Identify which cell holds the provided text, then report its (X, Y) central coordinate. 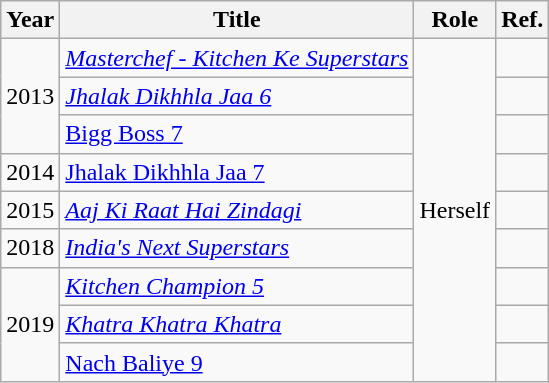
Herself (455, 210)
India's Next Superstars (237, 248)
2018 (30, 248)
Masterchef - Kitchen Ke Superstars (237, 58)
Title (237, 20)
Aaj Ki Raat Hai Zindagi (237, 210)
Khatra Khatra Khatra (237, 324)
2015 (30, 210)
Jhalak Dikhhla Jaa 7 (237, 172)
Ref. (522, 20)
2019 (30, 324)
2014 (30, 172)
Bigg Boss 7 (237, 134)
Role (455, 20)
Nach Baliye 9 (237, 362)
Year (30, 20)
Jhalak Dikhhla Jaa 6 (237, 96)
2013 (30, 96)
Kitchen Champion 5 (237, 286)
